Locate the cell with the specified text and output its [X, Y] center coordinate. 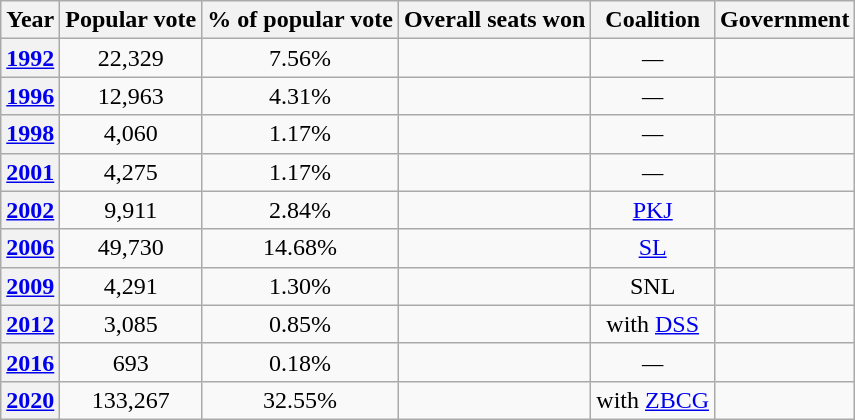
1996 [30, 96]
PKJ [653, 210]
Government [785, 20]
0.85% [300, 324]
2009 [30, 286]
2012 [30, 324]
2006 [30, 248]
49,730 [131, 248]
2001 [30, 172]
SL [653, 248]
2.84% [300, 210]
1992 [30, 58]
3,085 [131, 324]
with ZBCG [653, 400]
9,911 [131, 210]
Overall seats won [494, 20]
4.31% [300, 96]
1.30% [300, 286]
with DSS [653, 324]
32.55% [300, 400]
7.56% [300, 58]
Year [30, 20]
2016 [30, 362]
12,963 [131, 96]
Coalition [653, 20]
14.68% [300, 248]
1998 [30, 134]
4,275 [131, 172]
22,329 [131, 58]
Popular vote [131, 20]
% of popular vote [300, 20]
0.18% [300, 362]
2020 [30, 400]
2002 [30, 210]
4,060 [131, 134]
SNL [653, 286]
4,291 [131, 286]
133,267 [131, 400]
693 [131, 362]
